Identify which cell holds the provided text, then report its (X, Y) central coordinate. 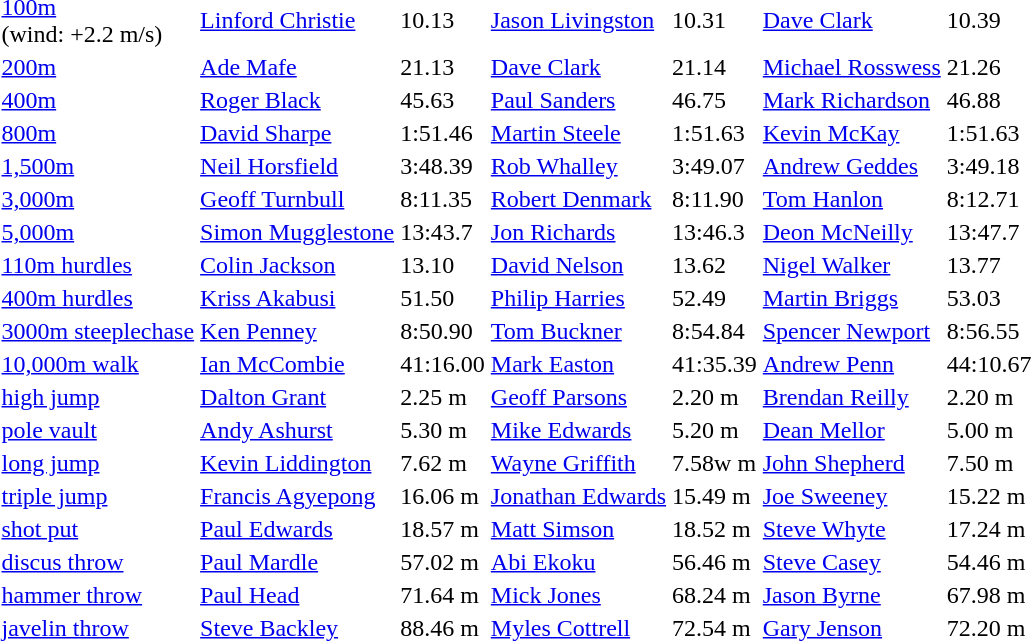
Jonathan Edwards (578, 496)
John Shepherd (852, 463)
Dalton Grant (298, 397)
13:43.7 (443, 232)
Nigel Walker (852, 265)
21.14 (715, 67)
21.13 (443, 67)
Andrew Penn (852, 364)
Paul Head (298, 595)
hammer throw (98, 595)
52.49 (715, 298)
Geoff Parsons (578, 397)
800m (98, 133)
5,000m (98, 232)
110m hurdles (98, 265)
56.46 m (715, 562)
3:49.07 (715, 166)
Joe Sweeney (852, 496)
41:35.39 (715, 364)
Tom Buckner (578, 331)
David Nelson (578, 265)
Mark Richardson (852, 100)
Paul Mardle (298, 562)
Ade Mafe (298, 67)
pole vault (98, 430)
Jason Byrne (852, 595)
8:54.84 (715, 331)
Robert Denmark (578, 199)
Mick Jones (578, 595)
1:51.46 (443, 133)
18.57 m (443, 529)
Philip Harries (578, 298)
long jump (98, 463)
Spencer Newport (852, 331)
1,500m (98, 166)
46.75 (715, 100)
Tom Hanlon (852, 199)
Andrew Geddes (852, 166)
41:16.00 (443, 364)
51.50 (443, 298)
2.20 m (715, 397)
10,000m walk (98, 364)
Mike Edwards (578, 430)
8:50.90 (443, 331)
7.62 m (443, 463)
Roger Black (298, 100)
3:48.39 (443, 166)
3000m steeplechase (98, 331)
5.30 m (443, 430)
Ken Penney (298, 331)
Abi Ekoku (578, 562)
13.62 (715, 265)
1:51.63 (715, 133)
Deon McNeilly (852, 232)
68.24 m (715, 595)
71.64 m (443, 595)
5.20 m (715, 430)
Rob Whalley (578, 166)
Martin Briggs (852, 298)
Neil Horsfield (298, 166)
Simon Mugglestone (298, 232)
triple jump (98, 496)
Steve Whyte (852, 529)
Paul Sanders (578, 100)
8:11.90 (715, 199)
8:11.35 (443, 199)
200m (98, 67)
Kevin McKay (852, 133)
Matt Simson (578, 529)
400m hurdles (98, 298)
shot put (98, 529)
400m (98, 100)
Brendan Reilly (852, 397)
Wayne Griffith (578, 463)
Andy Ashurst (298, 430)
Dave Clark (578, 67)
Paul Edwards (298, 529)
Kevin Liddington (298, 463)
Colin Jackson (298, 265)
Ian McCombie (298, 364)
David Sharpe (298, 133)
Francis Agyepong (298, 496)
13:46.3 (715, 232)
2.25 m (443, 397)
15.49 m (715, 496)
57.02 m (443, 562)
Michael Rosswess (852, 67)
high jump (98, 397)
Jon Richards (578, 232)
Geoff Turnbull (298, 199)
16.06 m (443, 496)
18.52 m (715, 529)
Dean Mellor (852, 430)
13.10 (443, 265)
7.58w m (715, 463)
45.63 (443, 100)
Martin Steele (578, 133)
Steve Casey (852, 562)
3,000m (98, 199)
discus throw (98, 562)
Mark Easton (578, 364)
Kriss Akabusi (298, 298)
